Scan for the cell matching the given text and deliver its (x, y) coordinate at center. 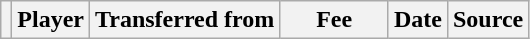
Transferred from (185, 20)
Source (488, 20)
Fee (334, 20)
Player (51, 20)
Date (418, 20)
